Locate the cell with the specified text and output its [x, y] center coordinate. 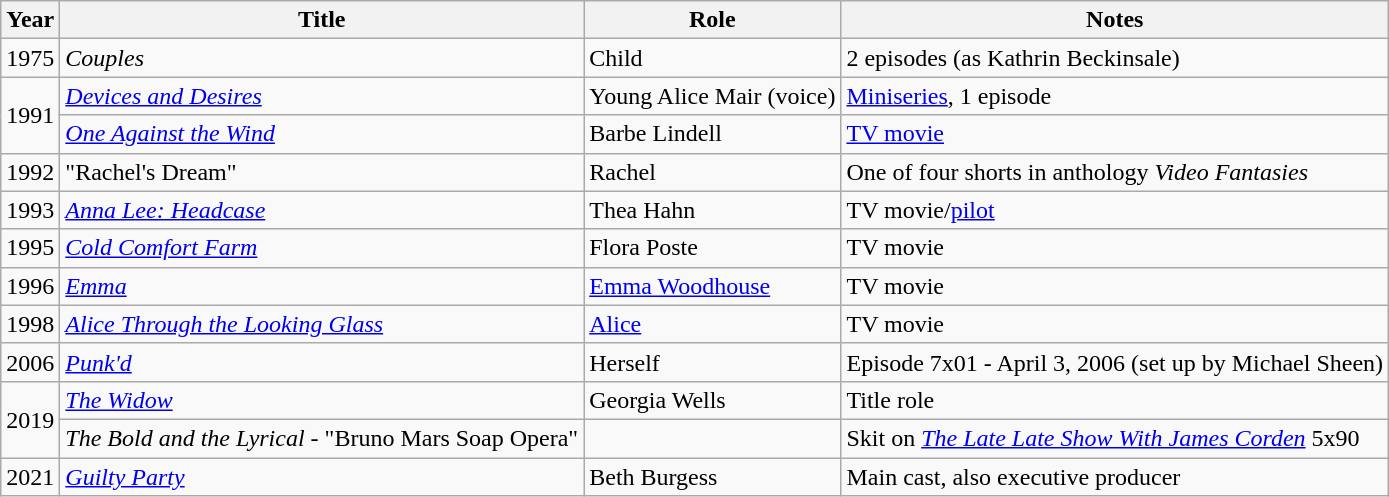
Guilty Party [322, 477]
"Rachel's Dream" [322, 172]
Skit on The Late Late Show With James Corden 5x90 [1115, 438]
Flora Poste [712, 248]
1998 [30, 324]
1996 [30, 286]
Georgia Wells [712, 400]
Thea Hahn [712, 210]
Alice [712, 324]
Title [322, 20]
1992 [30, 172]
1991 [30, 115]
Rachel [712, 172]
The Bold and the Lyrical - "Bruno Mars Soap Opera" [322, 438]
Episode 7x01 - April 3, 2006 (set up by Michael Sheen) [1115, 362]
Year [30, 20]
2019 [30, 419]
Herself [712, 362]
Main cast, also executive producer [1115, 477]
1993 [30, 210]
1995 [30, 248]
Barbe Lindell [712, 134]
Devices and Desires [322, 96]
Anna Lee: Headcase [322, 210]
One Against the Wind [322, 134]
Title role [1115, 400]
Notes [1115, 20]
Cold Comfort Farm [322, 248]
1975 [30, 58]
Role [712, 20]
One of four shorts in anthology Video Fantasies [1115, 172]
Couples [322, 58]
Emma Woodhouse [712, 286]
2006 [30, 362]
2021 [30, 477]
Emma [322, 286]
Child [712, 58]
Miniseries, 1 episode [1115, 96]
Beth Burgess [712, 477]
The Widow [322, 400]
Young Alice Mair (voice) [712, 96]
2 episodes (as Kathrin Beckinsale) [1115, 58]
Punk'd [322, 362]
Alice Through the Looking Glass [322, 324]
TV movie/pilot [1115, 210]
